Capture the cell that displays the provided text and extract its [X, Y] central coordinate. 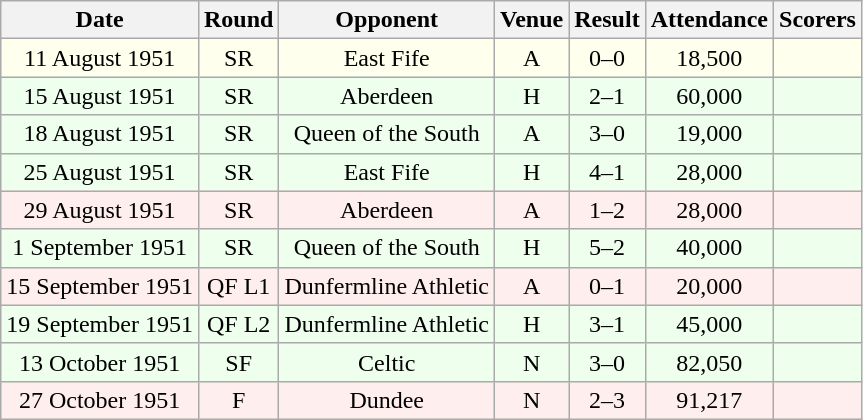
18,500 [709, 58]
27 October 1951 [100, 400]
Scorers [818, 20]
0–0 [607, 58]
QF L2 [238, 324]
40,000 [709, 248]
29 August 1951 [100, 210]
F [238, 400]
Venue [532, 20]
45,000 [709, 324]
18 August 1951 [100, 134]
2–3 [607, 400]
91,217 [709, 400]
Result [607, 20]
5–2 [607, 248]
1–2 [607, 210]
0–1 [607, 286]
Date [100, 20]
13 October 1951 [100, 362]
Celtic [387, 362]
Attendance [709, 20]
25 August 1951 [100, 172]
3–1 [607, 324]
19 September 1951 [100, 324]
Round [238, 20]
2–1 [607, 96]
15 September 1951 [100, 286]
QF L1 [238, 286]
11 August 1951 [100, 58]
4–1 [607, 172]
20,000 [709, 286]
15 August 1951 [100, 96]
Opponent [387, 20]
60,000 [709, 96]
Dundee [387, 400]
1 September 1951 [100, 248]
19,000 [709, 134]
SF [238, 362]
82,050 [709, 362]
